Pinpoint the cell where the given text exists, returning its [X, Y] midpoint coordinate. 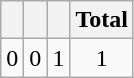
Total [102, 20]
